Return the [x, y] coordinate for the center point of the cell that contains the specified text.  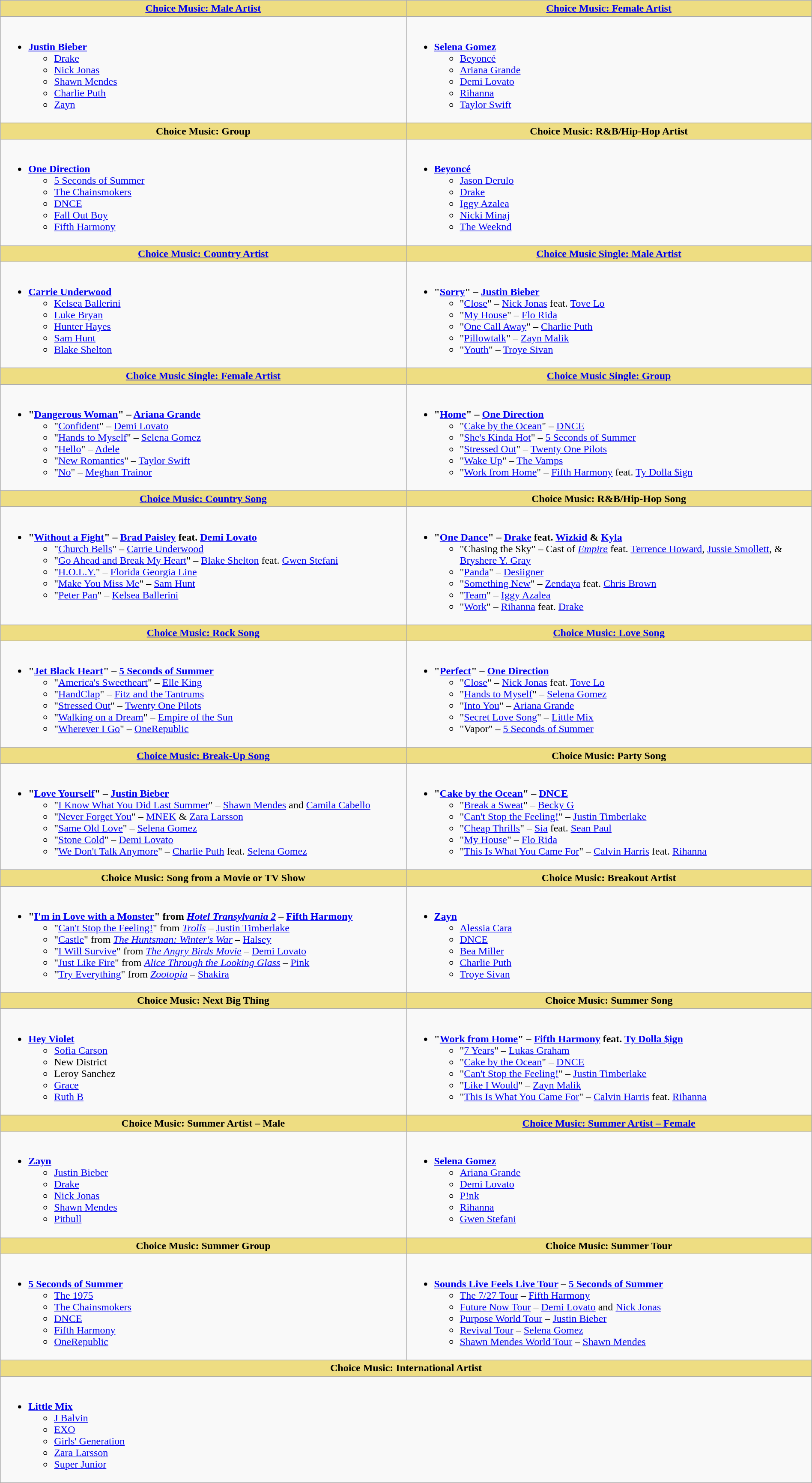
Choice Music: Country Artist [203, 254]
Choice Music: Summer Group [203, 1246]
Choice Music Single: Group [609, 376]
Choice Music: Summer Artist – Male [203, 1123]
Choice Music: Country Song [203, 499]
Choice Music: Summer Song [609, 1001]
Choice Music: Summer Tour [609, 1246]
ZaynAlessia CaraDNCEBea MillerCharlie PuthTroye Sivan [609, 939]
Choice Music: R&B/Hip-Hop Artist [609, 131]
Little MixJ BalvinEXOGirls' GenerationZara LarssonSuper Junior [406, 1429]
Choice Music: International Artist [406, 1368]
Choice Music: Song from a Movie or TV Show [203, 878]
Choice Music Single: Male Artist [609, 254]
Choice Music: Rock Song [203, 633]
Choice Music: R&B/Hip-Hop Song [609, 499]
BeyoncéJason DeruloDrakeIggy AzaleaNicki MinajThe Weeknd [609, 192]
Choice Music: Group [203, 131]
Choice Music Single: Female Artist [203, 376]
Choice Music: Party Song [609, 755]
Choice Music: Breakout Artist [609, 878]
ZaynJustin BieberDrakeNick JonasShawn MendesPitbull [203, 1184]
Selena GomezAriana GrandeDemi LovatoP!nkRihannaGwen Stefani [609, 1184]
Choice Music: Female Artist [609, 9]
5 Seconds of SummerThe 1975The ChainsmokersDNCEFifth HarmonyOneRepublic [203, 1307]
Hey VioletSofia CarsonNew DistrictLeroy SanchezGraceRuth B [203, 1062]
Choice Music: Break-Up Song [203, 755]
Selena GomezBeyoncéAriana GrandeDemi LovatoRihannaTaylor Swift [609, 70]
Choice Music: Love Song [609, 633]
Carrie UnderwoodKelsea BalleriniLuke BryanHunter HayesSam HuntBlake Shelton [203, 315]
One Direction5 Seconds of SummerThe ChainsmokersDNCEFall Out BoyFifth Harmony [203, 192]
Choice Music: Summer Artist – Female [609, 1123]
Justin BieberDrakeNick JonasShawn MendesCharlie PuthZayn [203, 70]
Choice Music: Male Artist [203, 9]
Choice Music: Next Big Thing [203, 1001]
